Return the (x, y) coordinate for the center point of the cell that contains the specified text.  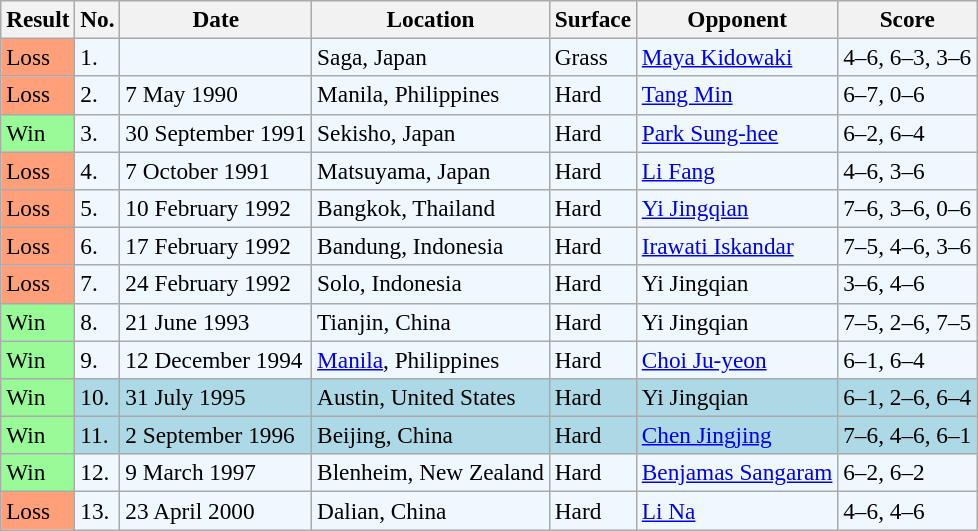
Li Na (736, 510)
No. (98, 19)
Tang Min (736, 95)
Bangkok, Thailand (431, 208)
10 February 1992 (216, 208)
7 May 1990 (216, 95)
8. (98, 322)
5. (98, 208)
2. (98, 95)
Dalian, China (431, 510)
Surface (592, 19)
Matsuyama, Japan (431, 170)
23 April 2000 (216, 510)
12. (98, 473)
21 June 1993 (216, 322)
Blenheim, New Zealand (431, 473)
7–5, 2–6, 7–5 (908, 322)
4. (98, 170)
7–5, 4–6, 3–6 (908, 246)
2 September 1996 (216, 435)
9 March 1997 (216, 473)
4–6, 4–6 (908, 510)
Chen Jingjing (736, 435)
Result (38, 19)
4–6, 6–3, 3–6 (908, 57)
Choi Ju-yeon (736, 359)
Score (908, 19)
Grass (592, 57)
13. (98, 510)
1. (98, 57)
6–2, 6–2 (908, 473)
10. (98, 397)
6–1, 6–4 (908, 359)
Park Sung-hee (736, 133)
Opponent (736, 19)
24 February 1992 (216, 284)
Li Fang (736, 170)
7–6, 3–6, 0–6 (908, 208)
3. (98, 133)
7 October 1991 (216, 170)
3–6, 4–6 (908, 284)
9. (98, 359)
30 September 1991 (216, 133)
11. (98, 435)
6–1, 2–6, 6–4 (908, 397)
17 February 1992 (216, 246)
Maya Kidowaki (736, 57)
7–6, 4–6, 6–1 (908, 435)
12 December 1994 (216, 359)
Beijing, China (431, 435)
Saga, Japan (431, 57)
Tianjin, China (431, 322)
Benjamas Sangaram (736, 473)
Solo, Indonesia (431, 284)
Irawati Iskandar (736, 246)
4–6, 3–6 (908, 170)
6–7, 0–6 (908, 95)
6. (98, 246)
Bandung, Indonesia (431, 246)
Location (431, 19)
6–2, 6–4 (908, 133)
Sekisho, Japan (431, 133)
Austin, United States (431, 397)
7. (98, 284)
Date (216, 19)
31 July 1995 (216, 397)
